Return [x, y] of the center of cell containing provided text 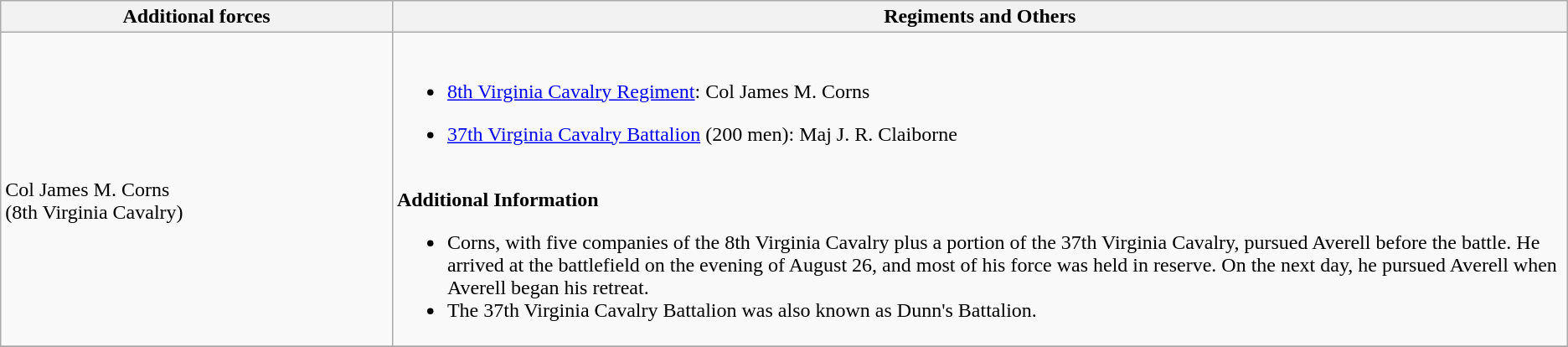
Col James M. Corns(8th Virginia Cavalry) [197, 189]
Additional forces [197, 17]
Regiments and Others [980, 17]
